Determine the [X, Y] coordinate at the center of the cell enclosing the given text.  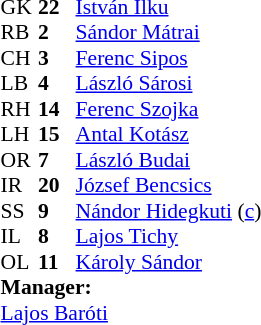
IR [20, 185]
2 [57, 33]
15 [57, 135]
3 [57, 58]
20 [57, 185]
14 [57, 109]
9 [57, 211]
RB [20, 33]
7 [57, 160]
8 [57, 237]
CH [20, 58]
OR [20, 160]
LH [20, 135]
SS [20, 211]
IL [20, 237]
4 [57, 83]
11 [57, 262]
OL [20, 262]
RH [20, 109]
LB [20, 83]
